Identify which cell holds the provided text, then report its [x, y] central coordinate. 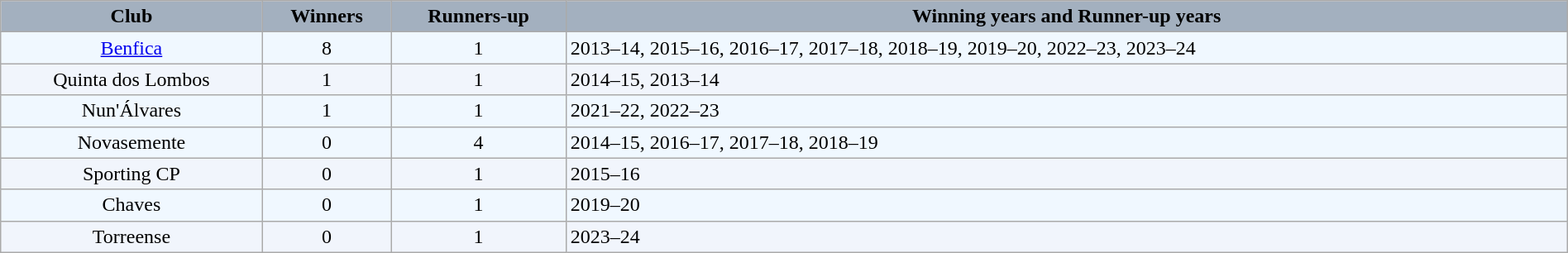
2014–15, 2013–14 [1067, 79]
8 [327, 48]
2023–24 [1067, 236]
Quinta dos Lombos [131, 79]
4 [478, 142]
Club [131, 17]
Winners [327, 17]
Benfica [131, 48]
2013–14, 2015–16, 2016–17, 2017–18, 2018–19, 2019–20, 2022–23, 2023–24 [1067, 48]
Torreense [131, 236]
2014–15, 2016–17, 2017–18, 2018–19 [1067, 142]
Nun'Álvares [131, 111]
Winning years and Runner-up years [1067, 17]
2019–20 [1067, 205]
Sporting CP [131, 174]
2021–22, 2022–23 [1067, 111]
Runners-up [478, 17]
Chaves [131, 205]
Novasemente [131, 142]
2015–16 [1067, 174]
